Identify which cell holds the provided text, then report its [X, Y] central coordinate. 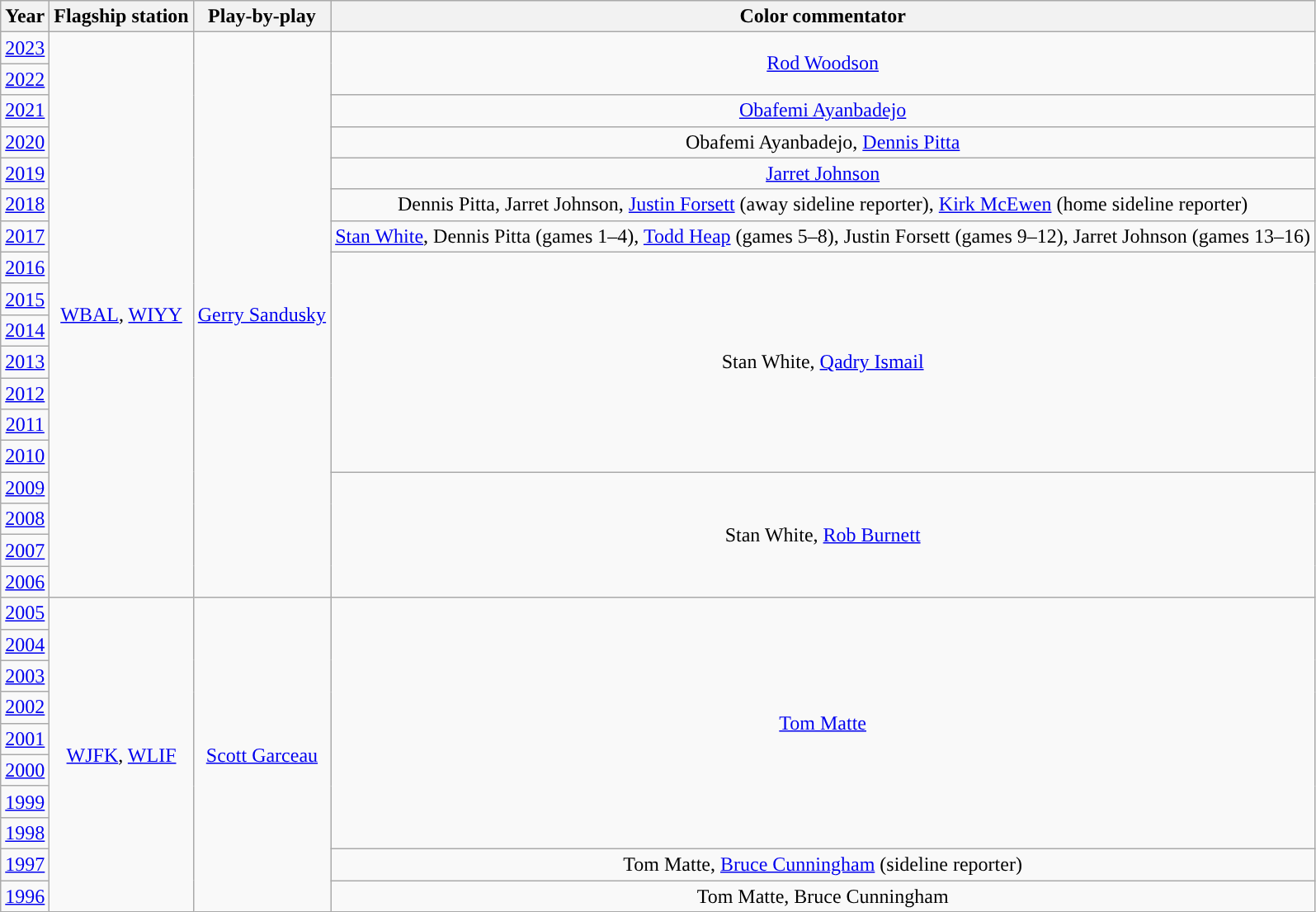
Stan White, Rob Burnett [823, 535]
Play-by-play [262, 17]
Tom Matte [823, 723]
Color commentator [823, 17]
2005 [25, 613]
WBAL, WIYY [121, 315]
2011 [25, 425]
1996 [25, 895]
2008 [25, 519]
2020 [25, 142]
Stan White, Qadry Ismail [823, 361]
1997 [25, 864]
2022 [25, 79]
Year [25, 17]
2015 [25, 299]
Obafemi Ayanbadejo, Dennis Pitta [823, 142]
Tom Matte, Bruce Cunningham (sideline reporter) [823, 864]
Tom Matte, Bruce Cunningham [823, 895]
2019 [25, 173]
2002 [25, 707]
2004 [25, 645]
Jarret Johnson [823, 173]
2018 [25, 205]
WJFK, WLIF [121, 754]
Rod Woodson [823, 64]
Dennis Pitta, Jarret Johnson, Justin Forsett (away sideline reporter), Kirk McEwen (home sideline reporter) [823, 205]
2009 [25, 488]
Gerry Sandusky [262, 315]
Stan White, Dennis Pitta (games 1–4), Todd Heap (games 5–8), Justin Forsett (games 9–12), Jarret Johnson (games 13–16) [823, 236]
2012 [25, 394]
2010 [25, 456]
Obafemi Ayanbadejo [823, 111]
2007 [25, 551]
2017 [25, 236]
2023 [25, 48]
Scott Garceau [262, 754]
1998 [25, 833]
2000 [25, 770]
2001 [25, 739]
2016 [25, 267]
1999 [25, 801]
2021 [25, 111]
Flagship station [121, 17]
2006 [25, 582]
2013 [25, 361]
2003 [25, 676]
2014 [25, 330]
